Output the [x, y] coordinate of the center of the cell containing the given text.  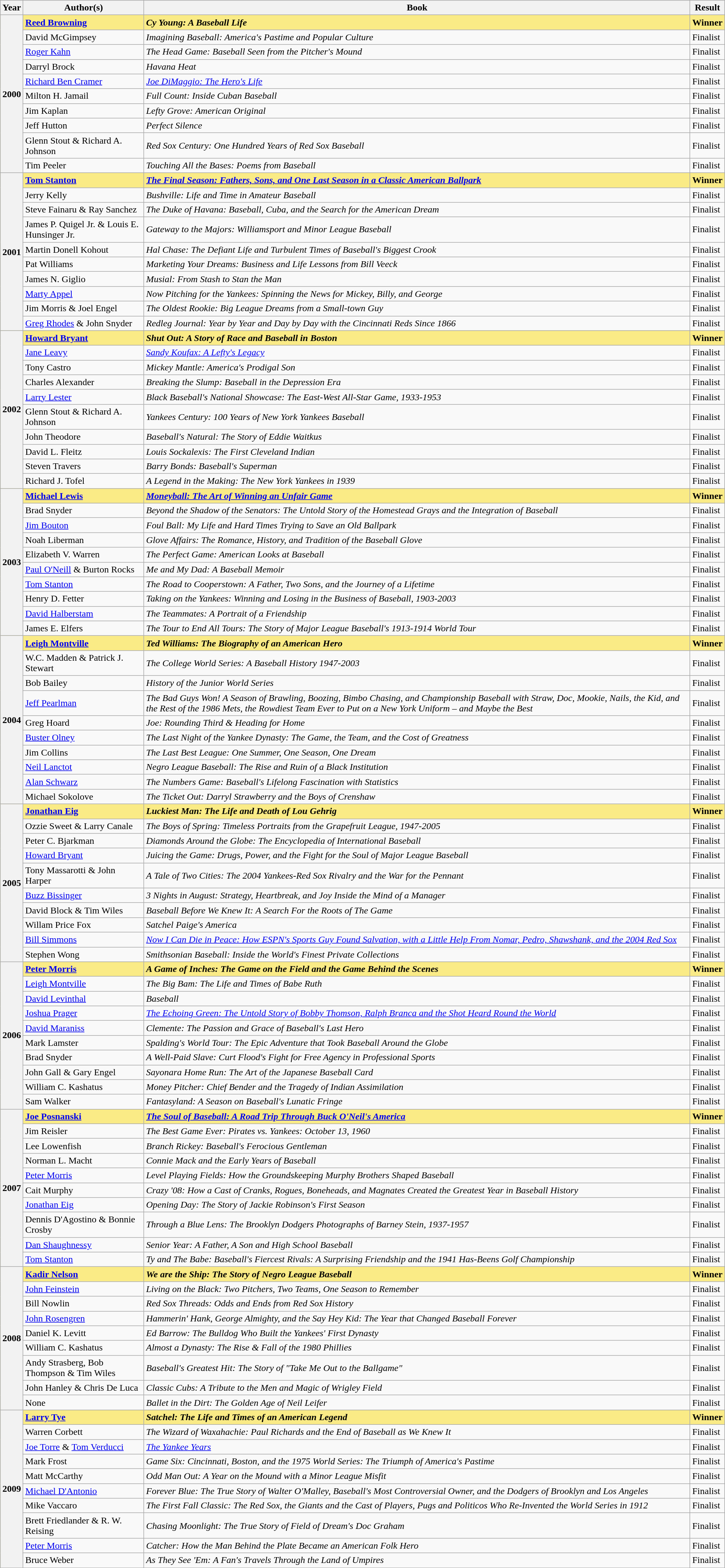
Mickey Mantle: America's Prodigal Son [417, 367]
The Oldest Rookie: Big League Dreams from a Small-town Guy [417, 308]
Diamonds Around the Globe: The Encyclopedia of International Baseball [417, 841]
Pat Williams [84, 264]
Joe Posnanski [84, 1116]
Almost a Dynasty: The Rise & Fall of the 1980 Phillies [417, 1348]
Joe DiMaggio: The Hero's Life [417, 81]
2002 [12, 410]
The Perfect Game: American Looks at Baseball [417, 555]
Warren Corbett [84, 1432]
None [84, 1402]
Satchel: The Life and Times of an American Legend [417, 1417]
Paul O'Neill & Burton Rocks [84, 569]
Bill Simmons [84, 939]
2000 [12, 94]
Musial: From Stash to Stan the Man [417, 279]
David L. Fleitz [84, 452]
Larry Lester [84, 397]
Smithsonian Baseball: Inside the World's Finest Private Collections [417, 954]
3 Nights in August: Strategy, Heartbreak, and Joy Inside the Mind of a Manager [417, 895]
Bushville: Life and Time in Amateur Baseball [417, 195]
The Duke of Havana: Baseball, Cuba, and the Search for the American Dream [417, 210]
Baseball's Natural: The Story of Eddie Waitkus [417, 437]
Bruce Weber [84, 1560]
Daniel K. Levitt [84, 1333]
Black Baseball's National Showcase: The East-West All-Star Game, 1933-1953 [417, 397]
Richard Ben Cramer [84, 81]
Lee Lowenfish [84, 1146]
The Wizard of Waxahachie: Paul Richards and the End of Baseball as We Knew It [417, 1432]
Ozzie Sweet & Larry Canale [84, 826]
Milton H. Jamail [84, 96]
Elizabeth V. Warren [84, 555]
Andy Strasberg, Bob Thompson & Tim Wiles [84, 1368]
Buster Olney [84, 738]
The Head Game: Baseball Seen from the Pitcher's Mound [417, 52]
Havana Heat [417, 67]
Greg Rhodes & John Snyder [84, 323]
Steven Travers [84, 466]
Matt McCarthy [84, 1476]
John Feinstein [84, 1289]
Marty Appel [84, 294]
Michael Lewis [84, 496]
Through a Blue Lens: The Brooklyn Dodgers Photographs of Barney Stein, 1937-1957 [417, 1225]
Living on the Black: Two Pitchers, Two Teams, One Season to Remember [417, 1289]
Money Pitcher: Chief Bender and the Tragedy of Indian Assimilation [417, 1087]
Author(s) [84, 8]
Richard J. Tofel [84, 481]
Now I Can Die in Peace: How ESPN's Sports Guy Found Salvation, with a Little Help From Nomar, Pedro, Shawshank, and the 2004 Red Sox [417, 939]
Crazy '08: How a Cast of Cranks, Rogues, Boneheads, and Magnates Created the Greatest Year in Baseball History [417, 1190]
Martin Donell Kohout [84, 250]
Perfect Silence [417, 125]
Touching All the Bases: Poems from Baseball [417, 165]
Mark Lamster [84, 1043]
2009 [12, 1489]
Taking on the Yankees: Winning and Losing in the Business of Baseball, 1903-2003 [417, 599]
Negro League Baseball: The Rise and Ruin of a Black Institution [417, 767]
Jim Collins [84, 752]
Glove Affairs: The Romance, History, and Tradition of the Baseball Glove [417, 540]
The Big Bam: The Life and Times of Babe Ruth [417, 984]
David Block & Tim Wiles [84, 910]
Reed Browning [84, 22]
2006 [12, 1036]
Larry Tye [84, 1417]
Norman L. Macht [84, 1160]
Roger Kahn [84, 52]
Classic Cubs: A Tribute to the Men and Magic of Wrigley Field [417, 1388]
The Yankee Years [417, 1446]
James P. Quigel Jr. & Louis E. Hunsinger Jr. [84, 230]
A Game of Inches: The Game on the Field and the Game Behind the Scenes [417, 969]
We are the Ship: The Story of Negro League Baseball [417, 1274]
John Theodore [84, 437]
Red Sox Threads: Odds and Ends from Red Sox History [417, 1304]
Year [12, 8]
Louis Sockalexis: The First Cleveland Indian [417, 452]
The Best Game Ever: Pirates vs. Yankees: October 13, 1960 [417, 1131]
2003 [12, 562]
Baseball's Greatest Hit: The Story of "Take Me Out to the Ballgame" [417, 1368]
The Teammates: A Portrait of a Friendship [417, 613]
The Last Best League: One Summer, One Season, One Dream [417, 752]
The Numbers Game: Baseball's Lifelong Fascination with Statistics [417, 782]
Full Count: Inside Cuban Baseball [417, 96]
Jim Kaplan [84, 111]
As They See 'Em: A Fan's Travels Through the Land of Umpires [417, 1560]
Foul Ball: My Life and Hard Times Trying to Save an Old Ballpark [417, 525]
Level Playing Fields: How the Groundskeeping Murphy Brothers Shaped Baseball [417, 1175]
Jim Morris & Joel Engel [84, 308]
Joshua Prager [84, 1013]
Result [707, 8]
The Echoing Green: The Untold Story of Bobby Thomson, Ralph Branca and the Shot Heard Round the World [417, 1013]
Beyond the Shadow of the Senators: The Untold Story of the Homestead Grays and the Integration of Baseball [417, 511]
Greg Hoard [84, 723]
Senior Year: A Father, A Son and High School Baseball [417, 1245]
Jim Bouton [84, 525]
Joe Torre & Tom Verducci [84, 1446]
Buzz Bissinger [84, 895]
Tony Massarotti & John Harper [84, 876]
Opening Day: The Story of Jackie Robinson's First Season [417, 1205]
The Last Night of the Yankee Dynasty: The Game, the Team, and the Cost of Greatness [417, 738]
Ed Barrow: The Bulldog Who Built the Yankees' First Dynasty [417, 1333]
Jerry Kelly [84, 195]
Dan Shaughnessy [84, 1245]
2005 [12, 883]
David Maraniss [84, 1028]
Satchel Paige's America [417, 925]
Luckiest Man: The Life and Death of Lou Gehrig [417, 811]
History of the Junior World Series [417, 683]
Noah Liberman [84, 540]
Game Six: Cincinnati, Boston, and the 1975 World Series: The Triumph of America's Pastime [417, 1462]
Catcher: How the Man Behind the Plate Became an American Folk Hero [417, 1546]
Now Pitching for the Yankees: Spinning the News for Mickey, Billy, and George [417, 294]
Alan Schwarz [84, 782]
Bill Nowlin [84, 1304]
Juicing the Game: Drugs, Power, and the Fight for the Soul of Major League Baseball [417, 855]
Forever Blue: The True Story of Walter O'Malley, Baseball's Most Controversial Owner, and the Dodgers of Brooklyn and Los Angeles [417, 1491]
Joe: Rounding Third & Heading for Home [417, 723]
David Levinthal [84, 999]
Charles Alexander [84, 382]
The Tour to End All Tours: The Story of Major League Baseball's 1913-1914 World Tour [417, 628]
Jane Leavy [84, 353]
Spalding's World Tour: The Epic Adventure that Took Baseball Around the Globe [417, 1043]
2004 [12, 720]
David McGimpsey [84, 37]
James E. Elfers [84, 628]
Marketing Your Dreams: Business and Life Lessons from Bill Veeck [417, 264]
Gateway to the Majors: Williamsport and Minor League Baseball [417, 230]
Baseball Before We Knew It: A Search For the Roots of The Game [417, 910]
Hammerin' Hank, George Almighty, and the Say Hey Kid: The Year that Changed Baseball Forever [417, 1318]
Michael D'Antonio [84, 1491]
Michael Sokolove [84, 797]
Connie Mack and the Early Years of Baseball [417, 1160]
2007 [12, 1188]
Branch Rickey: Baseball's Ferocious Gentleman [417, 1146]
Neil Lanctot [84, 767]
Brett Friedlander & R. W. Reising [84, 1526]
Me and My Dad: A Baseball Memoir [417, 569]
Redleg Journal: Year by Year and Day by Day with the Cincinnati Reds Since 1866 [417, 323]
Moneyball: The Art of Winning an Unfair Game [417, 496]
Darryl Brock [84, 67]
2001 [12, 252]
Jim Reisler [84, 1131]
Fantasyland: A Season on Baseball's Lunatic Fringe [417, 1102]
Cait Murphy [84, 1190]
Willam Price Fox [84, 925]
Dennis D'Agostino & Bonnie Crosby [84, 1225]
John Gall & Gary Engel [84, 1072]
Clemente: The Passion and Grace of Baseball's Last Hero [417, 1028]
Jeff Hutton [84, 125]
A Well-Paid Slave: Curt Flood's Fight for Free Agency in Professional Sports [417, 1057]
Red Sox Century: One Hundred Years of Red Sox Baseball [417, 146]
David Halberstam [84, 613]
Bob Bailey [84, 683]
Baseball [417, 999]
A Tale of Two Cities: The 2004 Yankees-Red Sox Rivalry and the War for the Pennant [417, 876]
James N. Giglio [84, 279]
W.C. Madden & Patrick J. Stewart [84, 663]
Mike Vaccaro [84, 1506]
Henry D. Fetter [84, 599]
Yankees Century: 100 Years of New York Yankees Baseball [417, 416]
The Boys of Spring: Timeless Portraits from the Grapefruit League, 1947-2005 [417, 826]
Ty and The Babe: Baseball's Fiercest Rivals: A Surprising Friendship and the 1941 Has-Beens Golf Championship [417, 1260]
Imagining Baseball: America's Pastime and Popular Culture [417, 37]
John Hanley & Chris De Luca [84, 1388]
The Ticket Out: Darryl Strawberry and the Boys of Crenshaw [417, 797]
Sam Walker [84, 1102]
The Soul of Baseball: A Road Trip Through Buck O'Neil's America [417, 1116]
Mark Frost [84, 1462]
Jeff Pearlman [84, 703]
Breaking the Slump: Baseball in the Depression Era [417, 382]
Ballet in the Dirt: The Golden Age of Neil Leifer [417, 1402]
Tim Peeler [84, 165]
Lefty Grove: American Original [417, 111]
John Rosengren [84, 1318]
Kadir Nelson [84, 1274]
Hal Chase: The Defiant Life and Turbulent Times of Baseball's Biggest Crook [417, 250]
2008 [12, 1338]
Tony Castro [84, 367]
Shut Out: A Story of Race and Baseball in Boston [417, 338]
Sandy Koufax: A Lefty's Legacy [417, 353]
Chasing Moonlight: The True Story of Field of Dream's Doc Graham [417, 1526]
Barry Bonds: Baseball's Superman [417, 466]
Ted Williams: The Biography of an American Hero [417, 643]
The College World Series: A Baseball History 1947-2003 [417, 663]
The Final Season: Fathers, Sons, and One Last Season in a Classic American Ballpark [417, 180]
Sayonara Home Run: The Art of the Japanese Baseball Card [417, 1072]
Odd Man Out: A Year on the Mound with a Minor League Misfit [417, 1476]
A Legend in the Making: The New York Yankees in 1939 [417, 481]
Steve Fainaru & Ray Sanchez [84, 210]
The First Fall Classic: The Red Sox, the Giants and the Cast of Players, Pugs and Politicos Who Re-Invented the World Series in 1912 [417, 1506]
The Road to Cooperstown: A Father, Two Sons, and the Journey of a Lifetime [417, 584]
Cy Young: A Baseball Life [417, 22]
Peter C. Bjarkman [84, 841]
Stephen Wong [84, 954]
Book [417, 8]
